Locate the cell with the specified text and output its [X, Y] center coordinate. 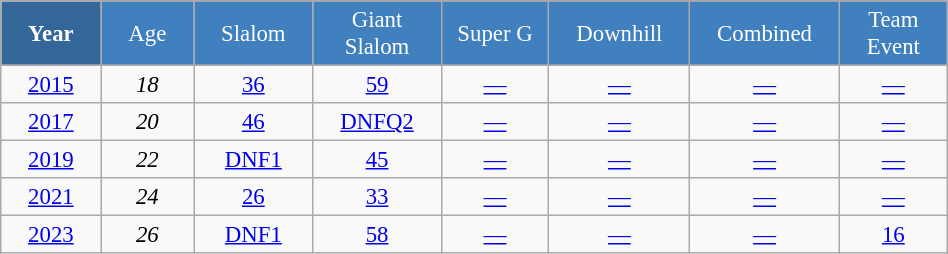
24 [148, 197]
18 [148, 85]
GiantSlalom [377, 34]
2015 [51, 85]
59 [377, 85]
2021 [51, 197]
Super G [495, 34]
46 [254, 122]
Combined [765, 34]
DNFQ2 [377, 122]
33 [377, 197]
45 [377, 160]
16 [893, 235]
2023 [51, 235]
Year [51, 34]
2019 [51, 160]
22 [148, 160]
58 [377, 235]
2017 [51, 122]
36 [254, 85]
Team Event [893, 34]
Downhill [620, 34]
Age [148, 34]
Slalom [254, 34]
20 [148, 122]
